From the cell containing the given text, extract its center point as (x, y) coordinate. 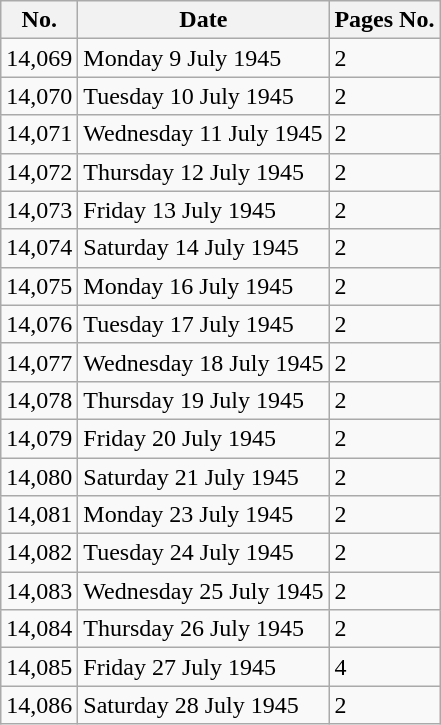
Wednesday 11 July 1945 (204, 134)
Thursday 12 July 1945 (204, 172)
Friday 13 July 1945 (204, 210)
Tuesday 17 July 1945 (204, 324)
14,069 (40, 58)
No. (40, 20)
14,074 (40, 248)
Friday 20 July 1945 (204, 438)
Monday 16 July 1945 (204, 286)
Tuesday 10 July 1945 (204, 96)
Saturday 14 July 1945 (204, 248)
Friday 27 July 1945 (204, 667)
14,081 (40, 515)
Saturday 21 July 1945 (204, 477)
14,079 (40, 438)
14,084 (40, 629)
14,072 (40, 172)
Date (204, 20)
14,083 (40, 591)
Tuesday 24 July 1945 (204, 553)
4 (384, 667)
14,085 (40, 667)
Saturday 28 July 1945 (204, 705)
14,080 (40, 477)
14,076 (40, 324)
14,071 (40, 134)
14,077 (40, 362)
Pages No. (384, 20)
14,086 (40, 705)
14,073 (40, 210)
14,078 (40, 400)
Monday 23 July 1945 (204, 515)
14,082 (40, 553)
Thursday 19 July 1945 (204, 400)
Wednesday 18 July 1945 (204, 362)
14,075 (40, 286)
14,070 (40, 96)
Thursday 26 July 1945 (204, 629)
Monday 9 July 1945 (204, 58)
Wednesday 25 July 1945 (204, 591)
